Extract the (X, Y) coordinate from the center of the cell holding the provided text.  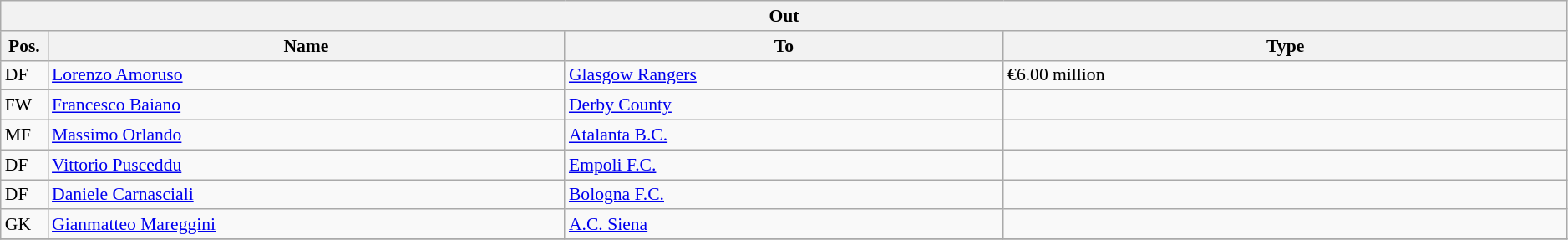
Atalanta B.C. (784, 135)
Francesco Baiano (306, 105)
FW (24, 105)
€6.00 million (1285, 75)
GK (24, 225)
Type (1285, 46)
MF (24, 135)
To (784, 46)
Derby County (784, 105)
Massimo Orlando (306, 135)
Name (306, 46)
Out (784, 16)
Lorenzo Amoruso (306, 75)
Empoli F.C. (784, 165)
Daniele Carnasciali (306, 195)
Glasgow Rangers (784, 75)
Gianmatteo Mareggini (306, 225)
Vittorio Pusceddu (306, 165)
A.C. Siena (784, 225)
Bologna F.C. (784, 195)
Pos. (24, 46)
